Detect which cell encompasses the target text, then output its (X, Y) center coordinate. 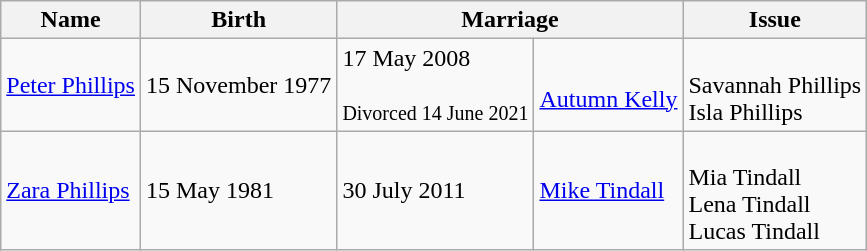
Mike Tindall (608, 190)
17 May 2008Divorced 14 June 2021 (436, 85)
Mia Tindall Lena Tindall Lucas Tindall (775, 190)
Peter Phillips (71, 85)
Zara Phillips (71, 190)
15 May 1981 (238, 190)
30 July 2011 (436, 190)
Name (71, 20)
Marriage (510, 20)
Savannah Phillips Isla Phillips (775, 85)
Autumn Kelly (608, 85)
Issue (775, 20)
15 November 1977 (238, 85)
Birth (238, 20)
